Locate the cell with the specified text and output its (x, y) center coordinate. 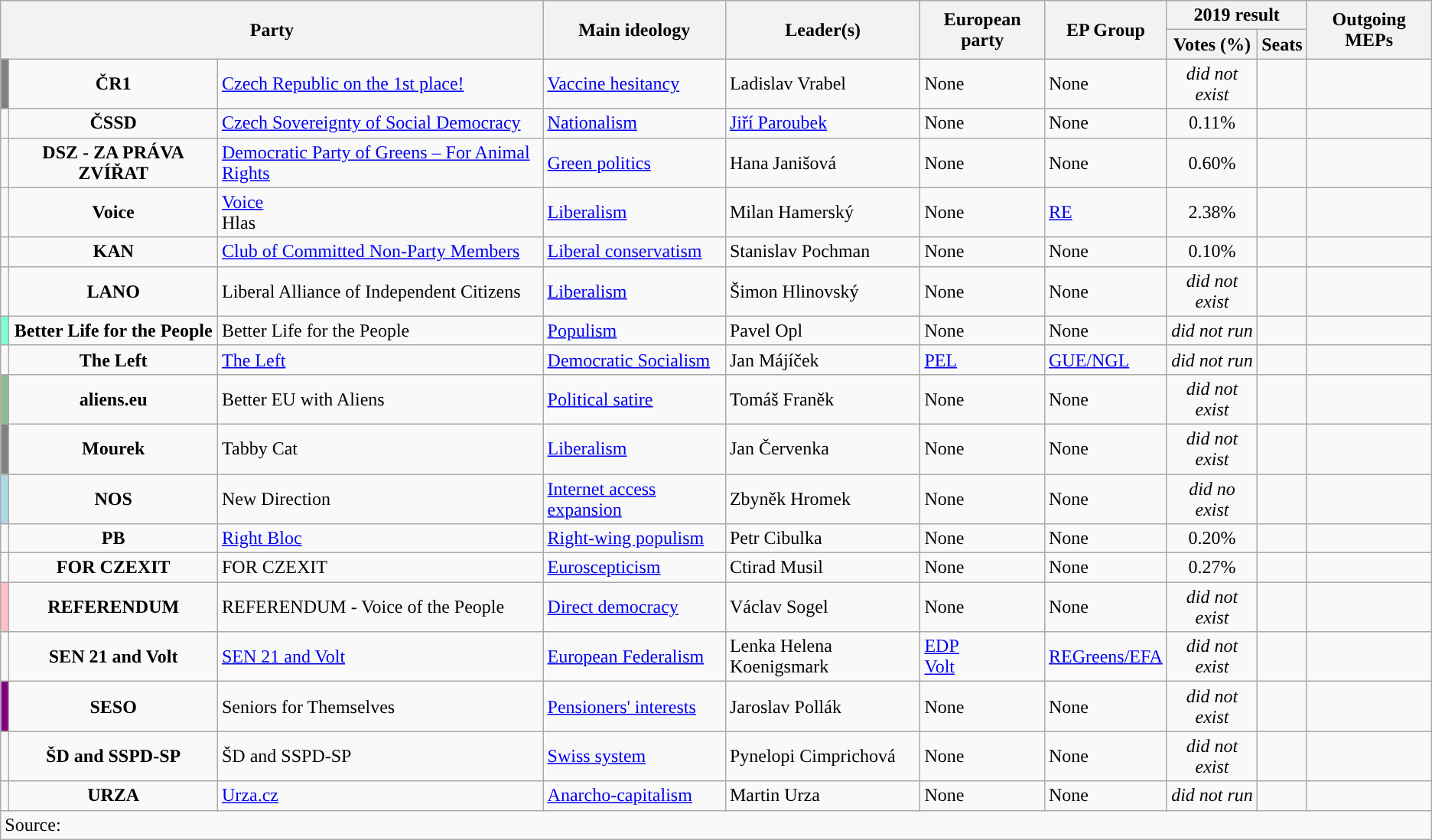
Political satire (634, 399)
Green politics (634, 162)
Seniors for Themselves (380, 707)
did no exist (1212, 499)
Petr Cibulka (823, 539)
2.38% (1212, 213)
DSZ - ZA PRÁVA ZVÍŘAT (113, 162)
0.11% (1212, 123)
KAN (113, 252)
REFERENDUM - Voice of the People (380, 607)
Martin Urza (823, 796)
Right Bloc (380, 539)
Hana Janišová (823, 162)
Main ideology (634, 30)
Seats (1282, 44)
PB (113, 539)
Populism (634, 330)
Swiss system (634, 756)
VoiceHlas (380, 213)
Jiří Paroubek (823, 123)
Milan Hamerský (823, 213)
Jan Májíček (823, 360)
aliens.eu (113, 399)
Internet access expansion (634, 499)
PEL (982, 360)
Jan Červenka (823, 448)
Pensioners' interests (634, 707)
Vaccine hesitancy (634, 84)
Lenka Helena Koenigsmark (823, 656)
0.60% (1212, 162)
European party (982, 30)
LANO (113, 291)
Václav Sogel (823, 607)
Ctirad Musil (823, 568)
European Federalism (634, 656)
Mourek (113, 448)
Stanislav Pochman (823, 252)
Outgoing MEPs (1369, 30)
Tabby Cat (380, 448)
REGreens/EFA (1105, 656)
Votes (%) (1212, 44)
EP Group (1105, 30)
Right-wing populism (634, 539)
Party (272, 30)
Democratic Party of Greens – For Animal Rights (380, 162)
GUE/NGL (1105, 360)
Euroscepticism (634, 568)
Source: (716, 825)
ČR1 (113, 84)
ČSSD (113, 123)
Liberal conservatism (634, 252)
Club of Committed Non-Party Members (380, 252)
Urza.cz (380, 796)
2019 result (1236, 15)
Tomáš Franěk (823, 399)
Liberal Alliance of Independent Citizens (380, 291)
Šimon Hlinovský (823, 291)
Czech Republic on the 1st place! (380, 84)
Direct democracy (634, 607)
REFERENDUM (113, 607)
EDPVolt (982, 656)
0.10% (1212, 252)
Nationalism (634, 123)
0.27% (1212, 568)
Zbyněk Hromek (823, 499)
Democratic Socialism (634, 360)
Anarcho-capitalism (634, 796)
SESO (113, 707)
Pynelopi Cimprichová (823, 756)
Czech Sovereignty of Social Democracy (380, 123)
Jaroslav Pollák (823, 707)
Ladislav Vrabel (823, 84)
0.20% (1212, 539)
Leader(s) (823, 30)
Voice (113, 213)
NOS (113, 499)
RE (1105, 213)
URZA (113, 796)
Better EU with Aliens (380, 399)
New Direction (380, 499)
Pavel Opl (823, 330)
